Locate the cell with the specified text and output its [X, Y] center coordinate. 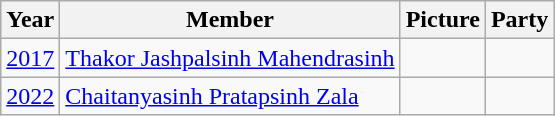
2022 [30, 96]
Thakor Jashpalsinh Mahendrasinh [230, 58]
Chaitanyasinh Pratapsinh Zala [230, 96]
Member [230, 20]
Party [519, 20]
Year [30, 20]
Picture [442, 20]
2017 [30, 58]
